Return [X, Y] of the center of cell containing provided text 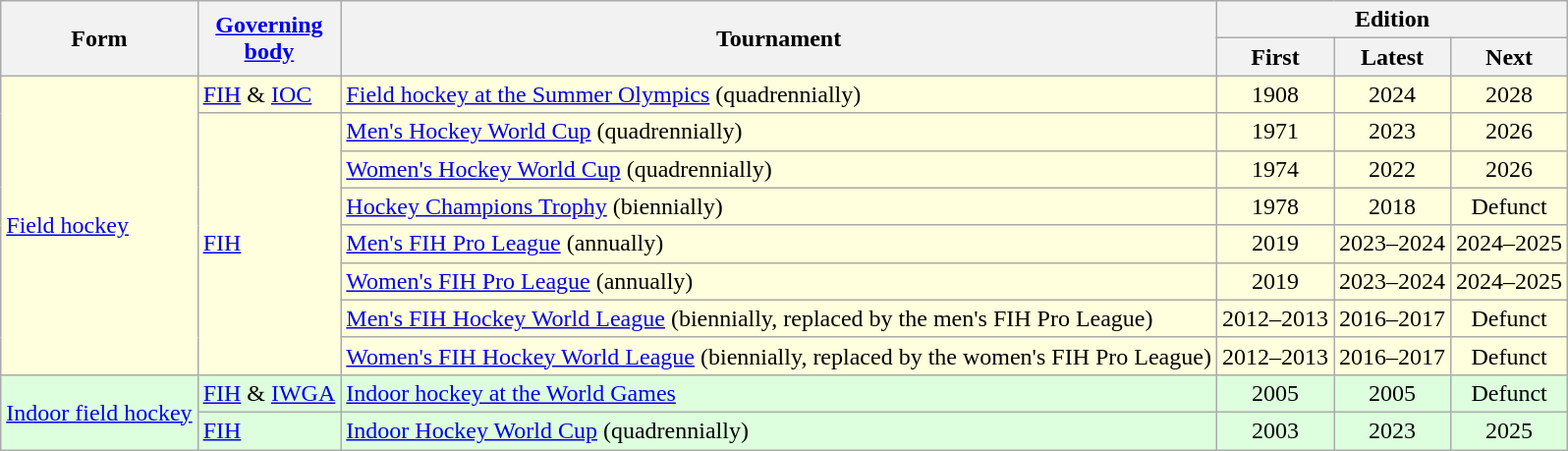
Field hockey at the Summer Olympics (quadrennially) [779, 94]
Hockey Champions Trophy (biennially) [779, 206]
Edition [1391, 20]
First [1275, 57]
1978 [1275, 206]
2024 [1393, 94]
1974 [1275, 169]
FIH & IOC [269, 94]
FIH & IWGA [269, 393]
Women's FIH Pro League (annually) [779, 281]
Next [1509, 57]
Indoor field hockey [99, 412]
Women's FIH Hockey World League (biennially, replaced by the women's FIH Pro League) [779, 356]
Women's Hockey World Cup (quadrennially) [779, 169]
2003 [1275, 430]
1971 [1275, 132]
Tournament [779, 38]
2018 [1393, 206]
Men's FIH Hockey World League (biennially, replaced by the men's FIH Pro League) [779, 318]
Men's FIH Pro League (annually) [779, 244]
Governingbody [269, 38]
Indoor hockey at the World Games [779, 393]
2028 [1509, 94]
Field hockey [99, 225]
2025 [1509, 430]
Men's Hockey World Cup (quadrennially) [779, 132]
1908 [1275, 94]
Latest [1393, 57]
Indoor Hockey World Cup (quadrennially) [779, 430]
Form [99, 38]
2022 [1393, 169]
